Provide the [x, y] coordinate of the cell's center where the given text is located.  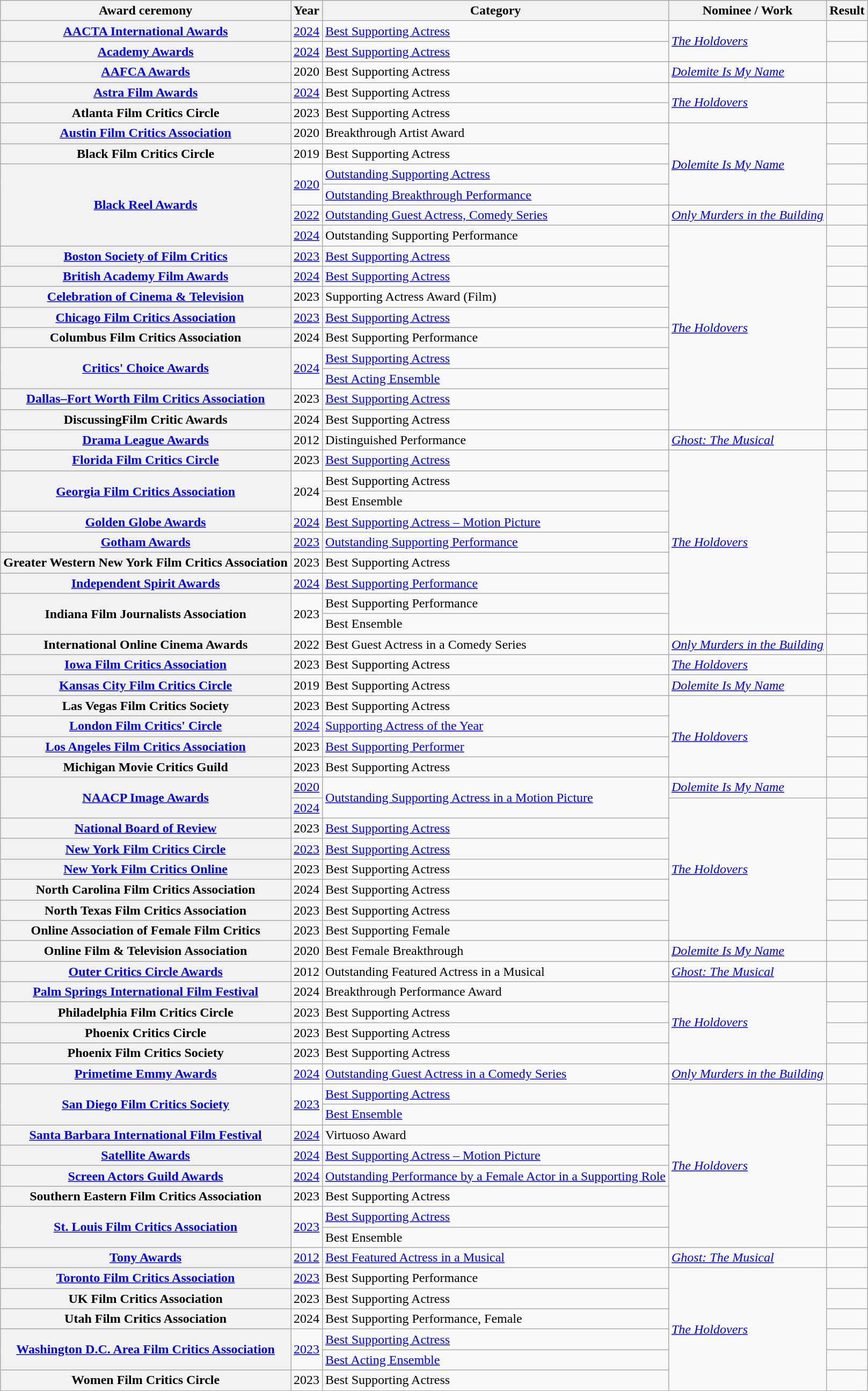
Georgia Film Critics Association [146, 491]
Southern Eastern Film Critics Association [146, 1196]
New York Film Critics Online [146, 869]
Black Film Critics Circle [146, 154]
Year [307, 11]
Golden Globe Awards [146, 521]
Chicago Film Critics Association [146, 317]
Award ceremony [146, 11]
Result [847, 11]
Celebration of Cinema & Television [146, 297]
Independent Spirit Awards [146, 583]
Palm Springs International Film Festival [146, 992]
Best Supporting Female [496, 931]
Satellite Awards [146, 1155]
Toronto Film Critics Association [146, 1278]
San Diego Film Critics Society [146, 1104]
DiscussingFilm Critic Awards [146, 419]
National Board of Review [146, 828]
Las Vegas Film Critics Society [146, 706]
Outstanding Guest Actress, Comedy Series [496, 215]
Best Supporting Performance, Female [496, 1319]
Online Film & Television Association [146, 951]
Tony Awards [146, 1258]
AACTA International Awards [146, 31]
North Texas Film Critics Association [146, 910]
Breakthrough Performance Award [496, 992]
Astra Film Awards [146, 92]
British Academy Film Awards [146, 277]
Outstanding Supporting Actress in a Motion Picture [496, 798]
Outstanding Featured Actress in a Musical [496, 972]
Columbus Film Critics Association [146, 338]
Category [496, 11]
Virtuoso Award [496, 1135]
Washington D.C. Area Film Critics Association [146, 1350]
Iowa Film Critics Association [146, 665]
Breakthrough Artist Award [496, 133]
Utah Film Critics Association [146, 1319]
Best Featured Actress in a Musical [496, 1258]
Online Association of Female Film Critics [146, 931]
Kansas City Film Critics Circle [146, 685]
Outstanding Supporting Actress [496, 174]
Austin Film Critics Association [146, 133]
Michigan Movie Critics Guild [146, 767]
Supporting Actress Award (Film) [496, 297]
UK Film Critics Association [146, 1299]
Los Angeles Film Critics Association [146, 747]
Nominee / Work [747, 11]
Outer Critics Circle Awards [146, 972]
New York Film Critics Circle [146, 849]
NAACP Image Awards [146, 798]
Phoenix Film Critics Society [146, 1053]
Atlanta Film Critics Circle [146, 113]
Phoenix Critics Circle [146, 1033]
Outstanding Breakthrough Performance [496, 194]
Dallas–Fort Worth Film Critics Association [146, 399]
International Online Cinema Awards [146, 644]
Gotham Awards [146, 542]
Critics' Choice Awards [146, 368]
Santa Barbara International Film Festival [146, 1135]
St. Louis Film Critics Association [146, 1227]
Primetime Emmy Awards [146, 1074]
AAFCA Awards [146, 72]
Greater Western New York Film Critics Association [146, 562]
Drama League Awards [146, 440]
Best Supporting Performer [496, 747]
Best Guest Actress in a Comedy Series [496, 644]
Outstanding Guest Actress in a Comedy Series [496, 1074]
London Film Critics' Circle [146, 726]
Distinguished Performance [496, 440]
Academy Awards [146, 52]
Boston Society of Film Critics [146, 256]
Black Reel Awards [146, 205]
Supporting Actress of the Year [496, 726]
Florida Film Critics Circle [146, 460]
Women Film Critics Circle [146, 1380]
Outstanding Performance by a Female Actor in a Supporting Role [496, 1176]
Philadelphia Film Critics Circle [146, 1012]
Best Female Breakthrough [496, 951]
North Carolina Film Critics Association [146, 889]
Screen Actors Guild Awards [146, 1176]
Indiana Film Journalists Association [146, 614]
